Detect which cell encompasses the target text, then output its (X, Y) center coordinate. 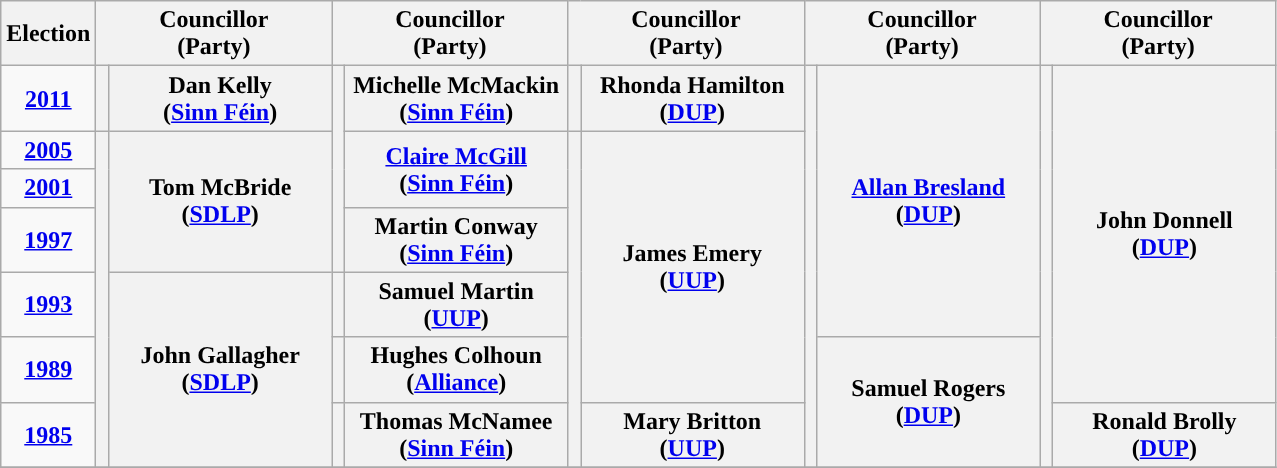
1989 (48, 370)
1993 (48, 304)
Samuel Martin (UUP) (456, 304)
John Donnell (DUP) (1165, 234)
2001 (48, 188)
1997 (48, 240)
Rhonda Hamilton (DUP) (692, 98)
Samuel Rogers (DUP) (929, 402)
Allan Bresland (DUP) (929, 202)
Mary Britton (UUP) (692, 434)
Election (48, 34)
John Gallagher (SDLP) (220, 370)
Michelle McMackin (Sinn Féin) (456, 98)
1985 (48, 434)
Claire McGill (Sinn Féin) (456, 169)
2011 (48, 98)
Martin Conway (Sinn Féin) (456, 240)
Dan Kelly (Sinn Féin) (220, 98)
Tom McBride (SDLP) (220, 202)
Hughes Colhoun (Alliance) (456, 370)
James Emery (UUP) (692, 266)
2005 (48, 150)
Ronald Brolly (DUP) (1165, 434)
Thomas McNamee (Sinn Féin) (456, 434)
